Identify which cell holds the provided text, then report its [x, y] central coordinate. 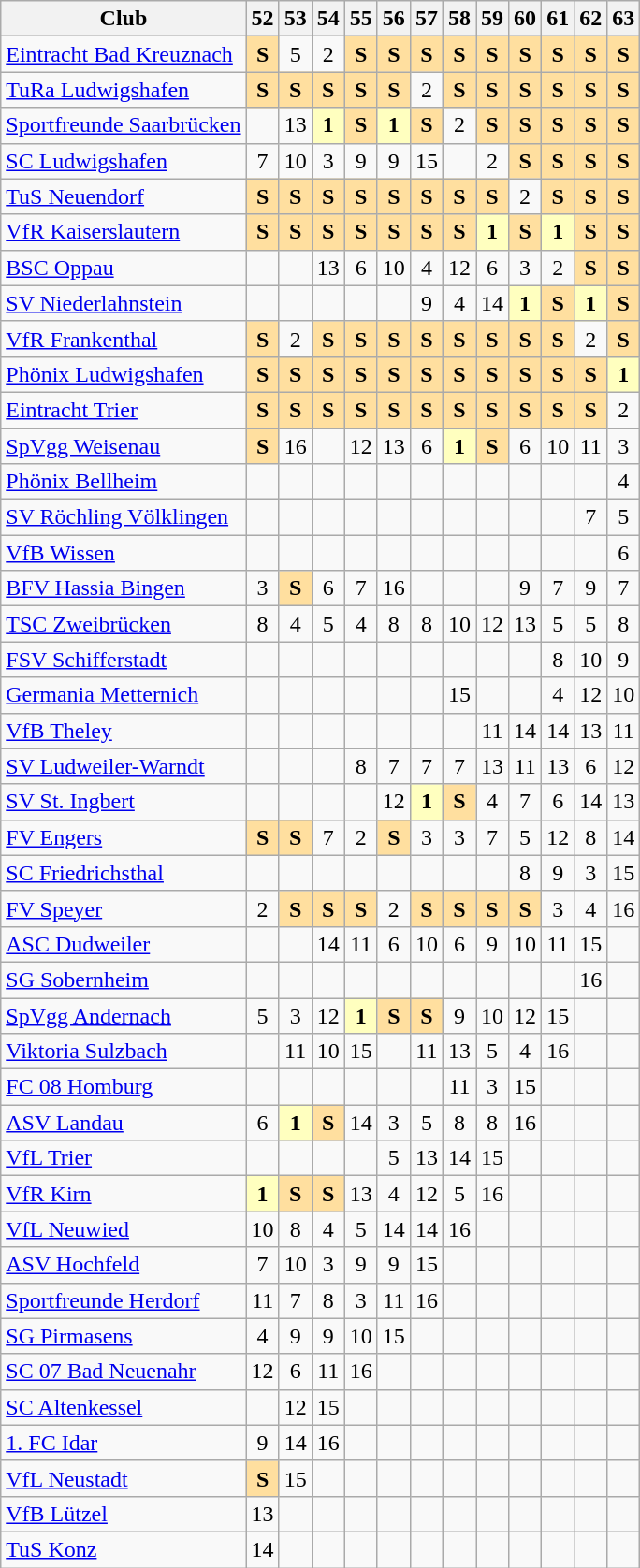
54 [327, 19]
Club [124, 19]
SG Pirmasens [124, 1336]
Viktoria Sulzbach [124, 1052]
ASV Landau [124, 1123]
Sportfreunde Saarbrücken [124, 125]
61 [558, 19]
56 [393, 19]
TuRa Ludwigshafen [124, 90]
FSV Schifferstadt [124, 660]
58 [458, 19]
62 [591, 19]
Phönix Bellheim [124, 482]
SC Ludwigshafen [124, 161]
VfR Frankenthal [124, 339]
ASC Dudweiler [124, 944]
60 [526, 19]
BSC Oppau [124, 268]
SV Röchling Völklingen [124, 517]
TuS Konz [124, 1549]
SC 07 Bad Neuenahr [124, 1372]
VfL Neuwied [124, 1229]
SV Niederlahnstein [124, 303]
VfR Kirn [124, 1194]
SpVgg Weisenau [124, 446]
ASV Hochfeld [124, 1265]
BFV Hassia Bingen [124, 588]
55 [361, 19]
59 [492, 19]
SC Altenkessel [124, 1407]
VfB Theley [124, 731]
52 [262, 19]
VfR Kaiserslautern [124, 232]
FC 08 Homburg [124, 1087]
SC Friedrichsthal [124, 873]
FV Speyer [124, 908]
SV Ludweiler-Warndt [124, 766]
VfL Neustadt [124, 1478]
53 [296, 19]
Sportfreunde Herdorf [124, 1300]
TSC Zweibrücken [124, 624]
63 [623, 19]
VfB Lützel [124, 1514]
Eintracht Bad Kreuznach [124, 54]
Germania Metternich [124, 695]
FV Engers [124, 837]
Eintracht Trier [124, 410]
SpVgg Andernach [124, 1015]
57 [427, 19]
SG Sobernheim [124, 980]
VfB Wissen [124, 553]
1. FC Idar [124, 1443]
SV St. Ingbert [124, 802]
TuS Neuendorf [124, 196]
VfL Trier [124, 1158]
Phönix Ludwigshafen [124, 374]
